Locate the cell with the specified text and output its [X, Y] center coordinate. 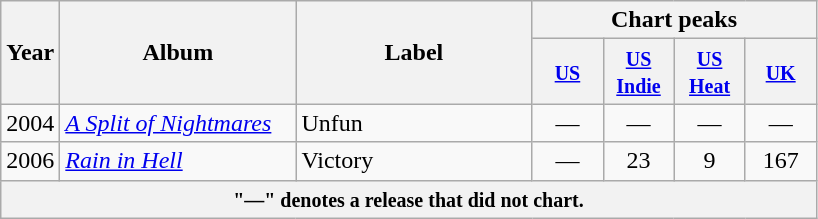
US [568, 72]
US Heat [710, 72]
A Split of Nightmares [178, 123]
2004 [30, 123]
9 [710, 161]
167 [780, 161]
2006 [30, 161]
Label [414, 52]
"—" denotes a release that did not chart. [408, 199]
Year [30, 52]
Chart peaks [674, 20]
Album [178, 52]
UK [780, 72]
Rain in Hell [178, 161]
23 [638, 161]
Unfun [414, 123]
Victory [414, 161]
US Indie [638, 72]
